Extract the (X, Y) coordinate from the center of the cell holding the provided text.  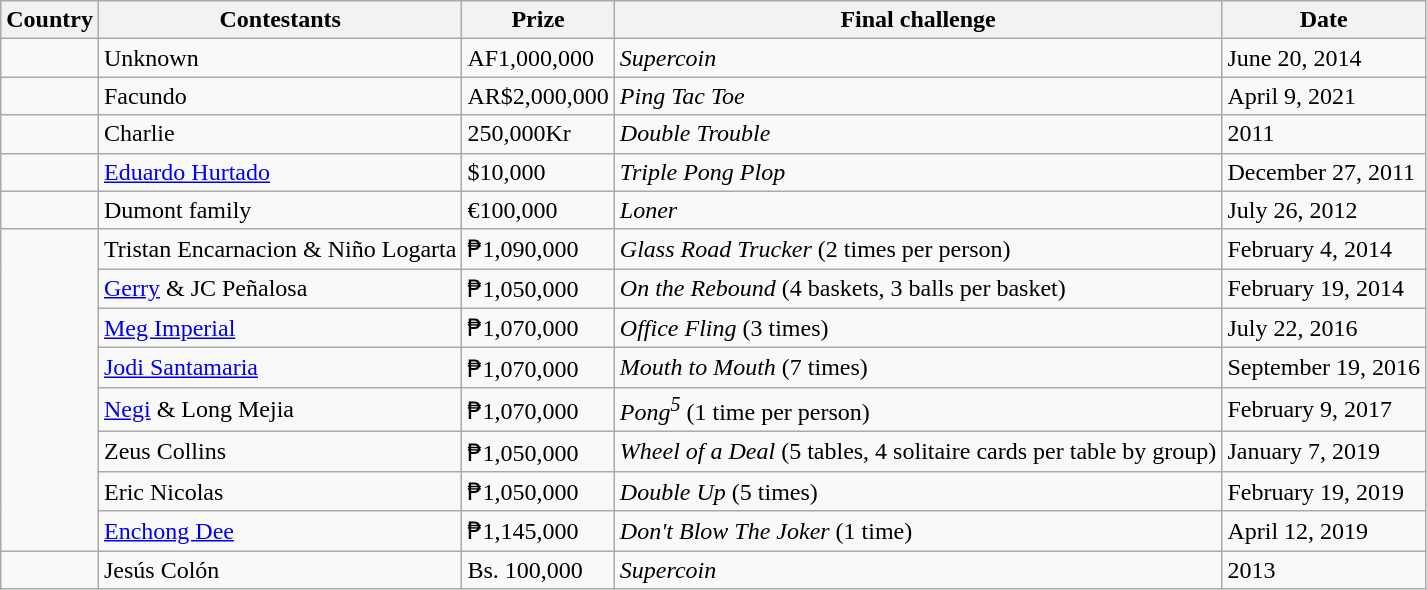
Gerry & JC Peñalosa (280, 289)
Country (50, 20)
Eric Nicolas (280, 491)
250,000Kr (538, 134)
Zeus Collins (280, 452)
₱1,145,000 (538, 531)
February 4, 2014 (1324, 249)
Wheel of a Deal (5 tables, 4 solitaire cards per table by group) (918, 452)
Bs. 100,000 (538, 570)
Triple Pong Plop (918, 172)
December 27, 2011 (1324, 172)
Double Trouble (918, 134)
Glass Road Trucker (2 times per person) (918, 249)
Prize (538, 20)
Don't Blow The Joker (1 time) (918, 531)
Facundo (280, 96)
June 20, 2014 (1324, 58)
2011 (1324, 134)
AR$2,000,000 (538, 96)
Jesús Colón (280, 570)
February 19, 2014 (1324, 289)
AF1,000,000 (538, 58)
$10,000 (538, 172)
€100,000 (538, 210)
Office Fling (3 times) (918, 328)
2013 (1324, 570)
September 19, 2016 (1324, 368)
Charlie (280, 134)
February 9, 2017 (1324, 410)
July 22, 2016 (1324, 328)
Ping Tac Toe (918, 96)
Pong5 (1 time per person) (918, 410)
Contestants (280, 20)
₱1,090,000 (538, 249)
January 7, 2019 (1324, 452)
Eduardo Hurtado (280, 172)
Double Up (5 times) (918, 491)
Jodi Santamaria (280, 368)
Tristan Encarnacion & Niño Logarta (280, 249)
April 9, 2021 (1324, 96)
Meg Imperial (280, 328)
Unknown (280, 58)
July 26, 2012 (1324, 210)
February 19, 2019 (1324, 491)
Loner (918, 210)
Negi & Long Mejia (280, 410)
Final challenge (918, 20)
Dumont family (280, 210)
Enchong Dee (280, 531)
April 12, 2019 (1324, 531)
Mouth to Mouth (7 times) (918, 368)
On the Rebound (4 baskets, 3 balls per basket) (918, 289)
Date (1324, 20)
